Determine the [X, Y] coordinate at the center of the cell enclosing the given text.  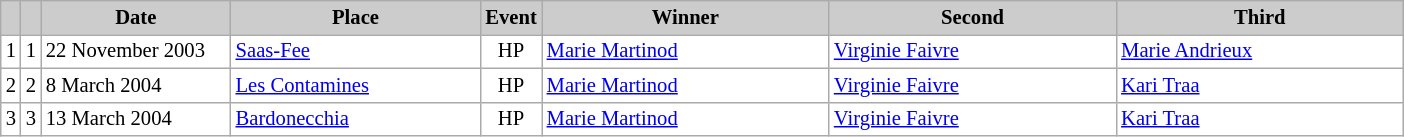
Marie Andrieux [1260, 51]
Second [972, 17]
8 March 2004 [136, 85]
Event [510, 17]
22 November 2003 [136, 51]
Bardonecchia [356, 119]
Les Contamines [356, 85]
Third [1260, 17]
Saas-Fee [356, 51]
Place [356, 17]
Winner [686, 17]
Date [136, 17]
13 March 2004 [136, 119]
